Scan for the cell matching the given text and deliver its [X, Y] coordinate at center. 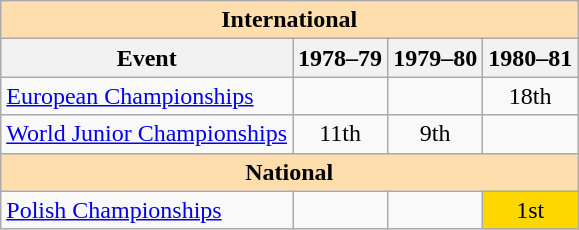
9th [436, 134]
Polish Championships [147, 210]
18th [530, 96]
European Championships [147, 96]
1978–79 [340, 58]
National [290, 172]
Event [147, 58]
World Junior Championships [147, 134]
11th [340, 134]
1st [530, 210]
1980–81 [530, 58]
International [290, 20]
1979–80 [436, 58]
